Scan for the cell matching the given text and deliver its [X, Y] coordinate at center. 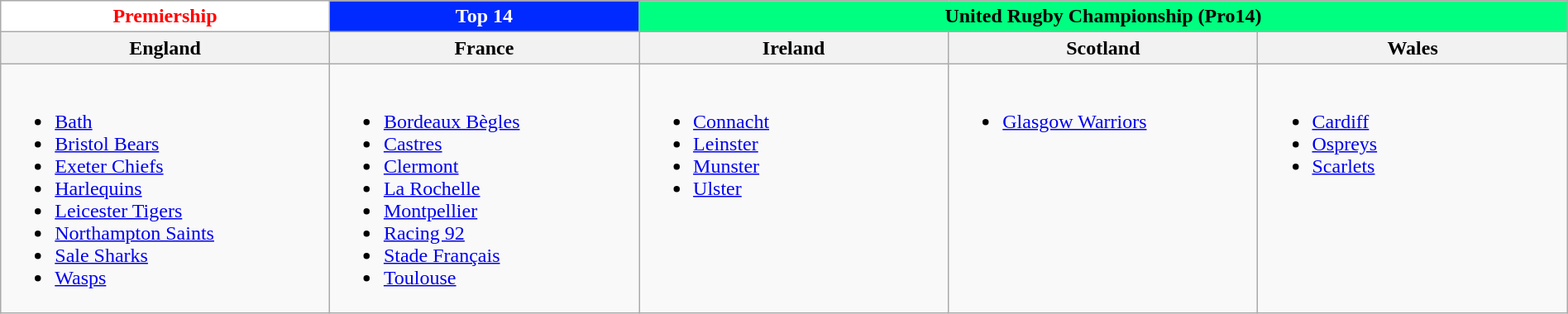
Bordeaux BèglesCastresClermontLa RochelleMontpellierRacing 92Stade FrançaisToulouse [484, 188]
ConnachtLeinsterMunsterUlster [794, 188]
England [165, 48]
Scotland [1103, 48]
CardiffOspreysScarlets [1413, 188]
Wales [1413, 48]
United Rugby Championship (Pro14) [1103, 17]
Glasgow Warriors [1103, 188]
BathBristol BearsExeter ChiefsHarlequinsLeicester TigersNorthampton SaintsSale SharksWasps [165, 188]
France [484, 48]
Premiership [165, 17]
Top 14 [484, 17]
Ireland [794, 48]
